Capture the cell that displays the provided text and extract its [X, Y] central coordinate. 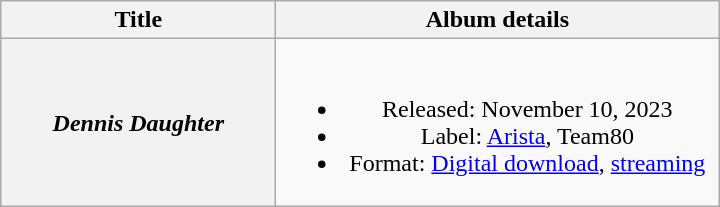
Released: November 10, 2023Label: Arista, Team80Format: Digital download, streaming [498, 122]
Dennis Daughter [138, 122]
Title [138, 20]
Album details [498, 20]
